Extract the [x, y] coordinate from the center of the cell holding the provided text.  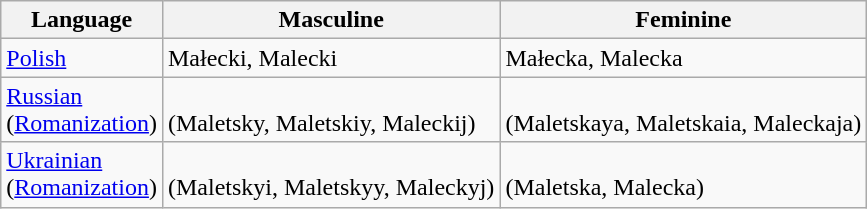
(Maletska, Malecka) [684, 174]
(Maletskaya, Maletskaia, Maleckaja) [684, 110]
Feminine [684, 20]
Russian (Romanization) [82, 110]
Małecki, Malecki [330, 58]
(Maletskyi, Maletskyy, Maleckyj) [330, 174]
Małecka, Malecka [684, 58]
Language [82, 20]
Polish [82, 58]
Masculine [330, 20]
Ukrainian (Romanization) [82, 174]
(Maletsky, Maletskiy, Maleckij) [330, 110]
